Find where the given text appears and provide that cell's center as (x, y) coordinate. 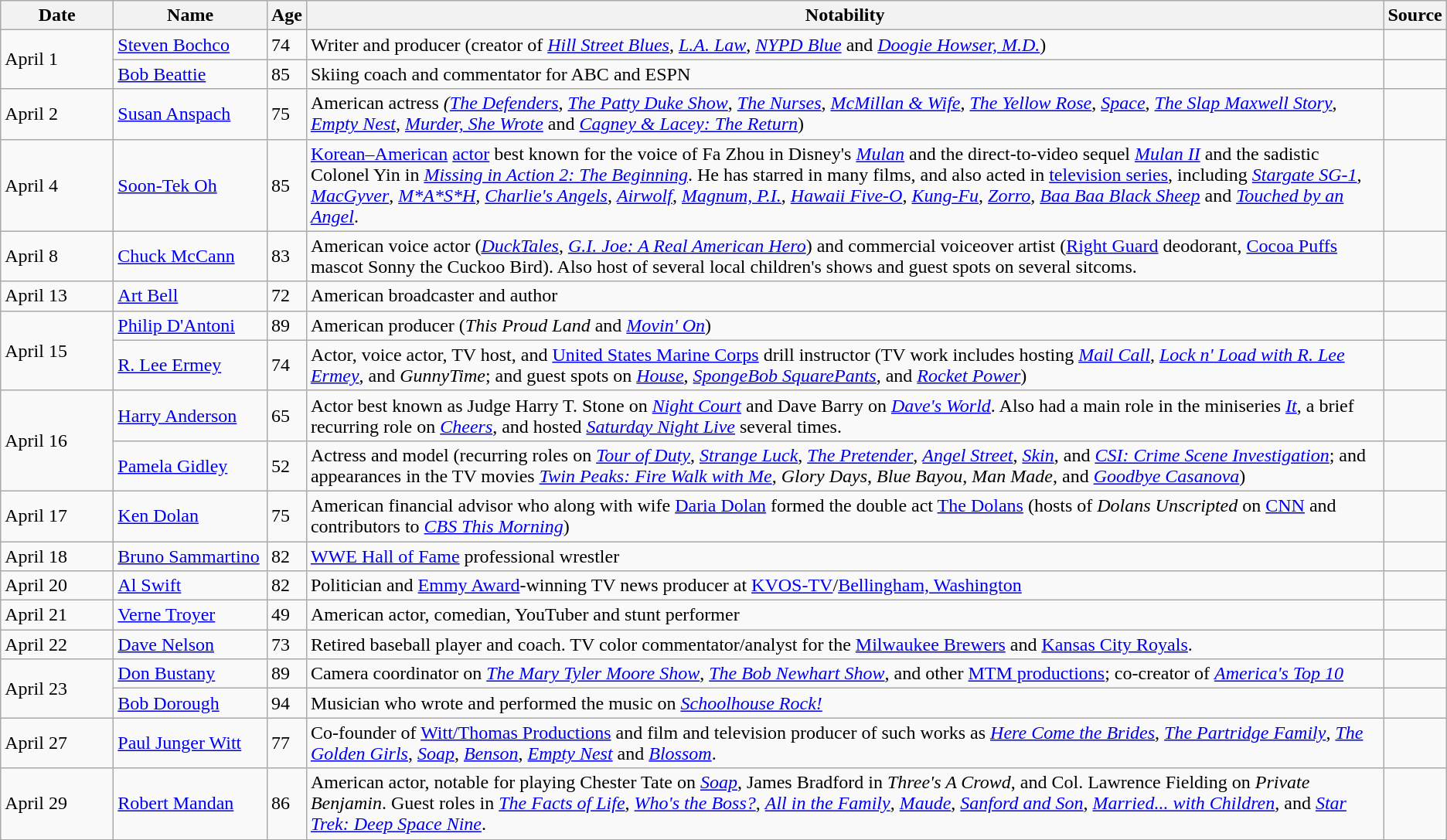
86 (286, 804)
Writer and producer (creator of Hill Street Blues, L.A. Law, NYPD Blue and Doogie Howser, M.D.) (845, 45)
Age (286, 15)
American producer (This Proud Land and Movin' On) (845, 325)
65 (286, 416)
April 1 (57, 60)
Name (190, 15)
R. Lee Ermey (190, 365)
Date (57, 15)
April 18 (57, 556)
Paul Junger Witt (190, 743)
Notability (845, 15)
Skiing coach and commentator for ABC and ESPN (845, 74)
73 (286, 644)
April 13 (57, 296)
Don Bustany (190, 674)
Robert Mandan (190, 804)
April 16 (57, 440)
April 15 (57, 351)
April 8 (57, 257)
Al Swift (190, 586)
April 4 (57, 185)
72 (286, 296)
49 (286, 615)
83 (286, 257)
52 (286, 465)
April 22 (57, 644)
WWE Hall of Fame professional wrestler (845, 556)
Susan Anspach (190, 114)
Harry Anderson (190, 416)
April 27 (57, 743)
Art Bell (190, 296)
Bruno Sammartino (190, 556)
April 2 (57, 114)
Chuck McCann (190, 257)
April 20 (57, 586)
Bob Beattie (190, 74)
American broadcaster and author (845, 296)
Musician who wrote and performed the music on Schoolhouse Rock! (845, 703)
April 17 (57, 516)
Camera coordinator on The Mary Tyler Moore Show, The Bob Newhart Show, and other MTM productions; co-creator of America's Top 10 (845, 674)
Bob Dorough (190, 703)
Pamela Gidley (190, 465)
Verne Troyer (190, 615)
77 (286, 743)
Politician and Emmy Award-winning TV news producer at KVOS-TV/Bellingham, Washington (845, 586)
April 29 (57, 804)
Steven Bochco (190, 45)
Source (1415, 15)
Ken Dolan (190, 516)
94 (286, 703)
April 23 (57, 689)
Retired baseball player and coach. TV color commentator/analyst for the Milwaukee Brewers and Kansas City Royals. (845, 644)
Soon-Tek Oh (190, 185)
American actor, comedian, YouTuber and stunt performer (845, 615)
April 21 (57, 615)
Philip D'Antoni (190, 325)
Dave Nelson (190, 644)
